Return [X, Y] of the center of cell containing provided text 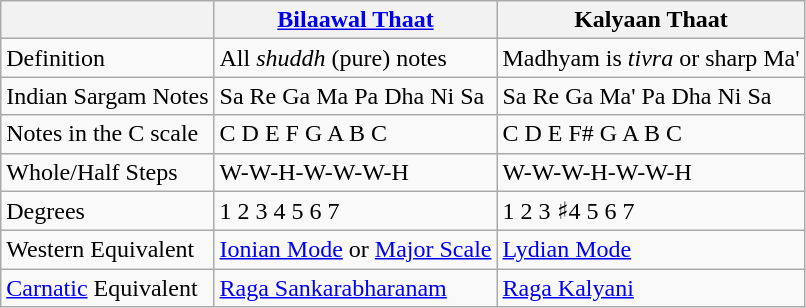
Madhyam is tivra or sharp Ma' [651, 58]
Definition [108, 58]
Whole/Half Steps [108, 172]
1 2 3 ♯4 5 6 7 [651, 211]
Western Equivalent [108, 250]
Sa Re Ga Ma Pa Dha Ni Sa [356, 96]
Lydian Mode [651, 250]
Notes in the C scale [108, 134]
C D E F G A B C [356, 134]
Indian Sargam Notes [108, 96]
Raga Kalyani [651, 288]
All shuddh (pure) notes [356, 58]
Degrees [108, 211]
W-W-W-H-W-W-H [651, 172]
C D E F# G A B C [651, 134]
Bilaawal Thaat [356, 20]
Carnatic Equivalent [108, 288]
1 2 3 4 5 6 7 [356, 211]
W-W-H-W-W-W-H [356, 172]
Raga Sankarabharanam [356, 288]
Kalyaan Thaat [651, 20]
Ionian Mode or Major Scale [356, 250]
Sa Re Ga Ma' Pa Dha Ni Sa [651, 96]
